Determine the (x, y) coordinate at the center of the cell enclosing the given text.  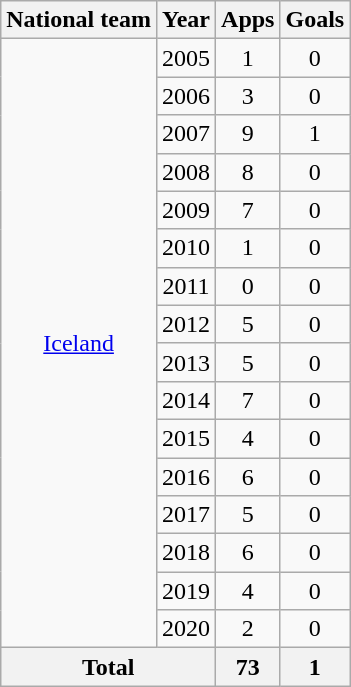
2 (248, 629)
2014 (186, 400)
2012 (186, 324)
2017 (186, 515)
3 (248, 96)
2015 (186, 438)
2006 (186, 96)
2018 (186, 553)
Goals (315, 20)
Iceland (79, 344)
2020 (186, 629)
2008 (186, 172)
Total (108, 667)
Apps (248, 20)
Year (186, 20)
2019 (186, 591)
8 (248, 172)
2013 (186, 362)
2009 (186, 210)
2016 (186, 477)
73 (248, 667)
9 (248, 134)
2007 (186, 134)
2005 (186, 58)
2010 (186, 248)
2011 (186, 286)
National team (79, 20)
